Return (x, y) of the center of cell containing provided text 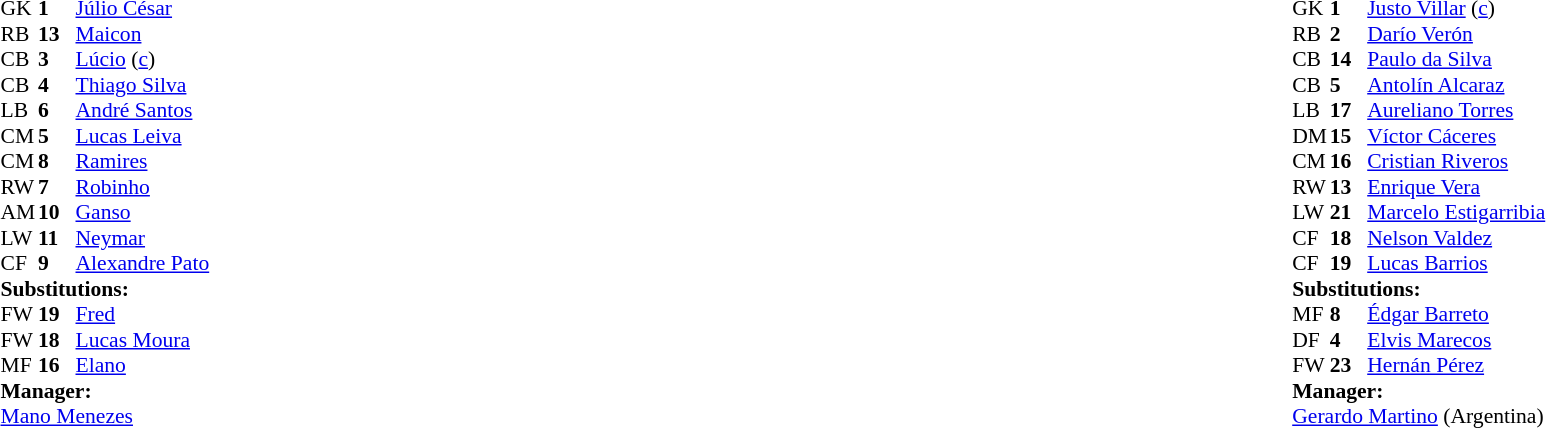
Antolín Alcaraz (1456, 85)
Ganso (143, 213)
2 (1349, 34)
6 (57, 111)
AM (19, 213)
Nelson Valdez (1456, 238)
Lucas Leiva (143, 136)
23 (1349, 365)
7 (57, 187)
Robinho (143, 187)
André Santos (143, 111)
Marcelo Estigarribia (1456, 213)
Víctor Cáceres (1456, 136)
Ramires (143, 161)
Fred (143, 315)
Elano (143, 365)
Aureliano Torres (1456, 111)
DM (1311, 136)
11 (57, 238)
DF (1311, 340)
Elvis Marecos (1456, 340)
17 (1349, 111)
10 (57, 213)
Enrique Vera (1456, 187)
Alexandre Pato (143, 263)
Cristian Riveros (1456, 161)
21 (1349, 213)
Maicon (143, 34)
Lucas Barrios (1456, 263)
Édgar Barreto (1456, 315)
14 (1349, 59)
Neymar (143, 238)
Thiago Silva (143, 85)
Lucas Moura (143, 340)
Lúcio (c) (143, 59)
Hernán Pérez (1456, 365)
15 (1349, 136)
Darío Verón (1456, 34)
9 (57, 263)
3 (57, 59)
Paulo da Silva (1456, 59)
